Capture the cell that displays the provided text and extract its [X, Y] central coordinate. 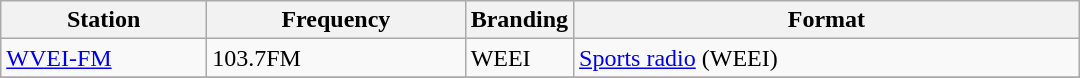
Frequency [336, 20]
Branding [519, 20]
Station [104, 20]
WVEI-FM [104, 58]
Format [827, 20]
103.7FM [336, 58]
Sports radio (WEEI) [827, 58]
WEEI [519, 58]
